Capture the cell that displays the provided text and extract its [X, Y] central coordinate. 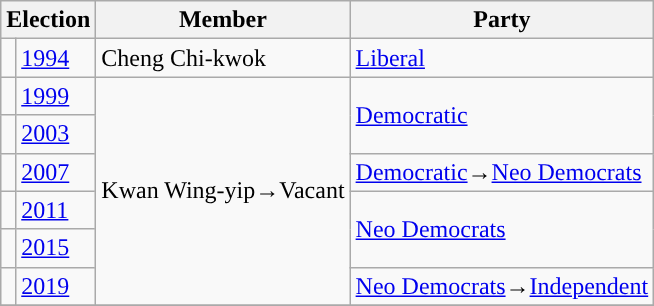
2011 [56, 210]
Democratic→Neo Democrats [502, 172]
Kwan Wing-yip→Vacant [223, 191]
Neo Democrats→Independent [502, 286]
1994 [56, 58]
2003 [56, 134]
2007 [56, 172]
Member [223, 20]
Election [48, 20]
Cheng Chi-kwok [223, 58]
Neo Democrats [502, 229]
Liberal [502, 58]
1999 [56, 96]
2015 [56, 248]
2019 [56, 286]
Party [502, 20]
Democratic [502, 115]
